Determine the [X, Y] coordinate at the center of the cell enclosing the given text.  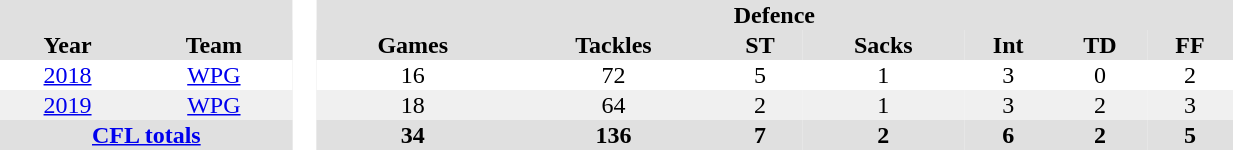
64 [613, 105]
CFL totals [146, 135]
Team [214, 45]
34 [412, 135]
Year [68, 45]
2018 [68, 75]
7 [760, 135]
0 [1100, 75]
136 [613, 135]
FF [1190, 45]
Sacks [883, 45]
6 [1008, 135]
Tackles [613, 45]
Defence [774, 15]
Int [1008, 45]
ST [760, 45]
Games [412, 45]
72 [613, 75]
TD [1100, 45]
16 [412, 75]
2019 [68, 105]
18 [412, 105]
